Determine the (X, Y) coordinate at the center of the cell enclosing the given text.  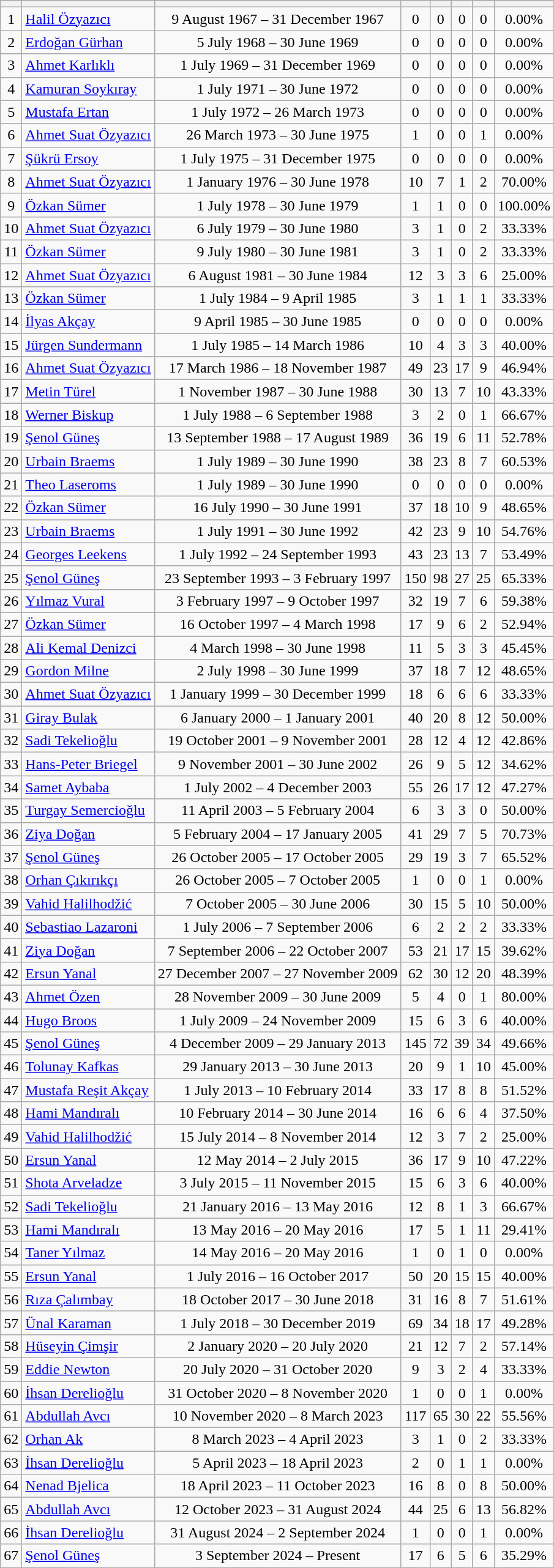
47.22% (524, 1160)
43.33% (524, 392)
63 (11, 1463)
19 October 2001 – 9 November 2001 (278, 741)
70.73% (524, 834)
1 July 1988 – 6 September 1988 (278, 415)
2 July 1998 – 30 June 1999 (278, 671)
145 (415, 1044)
51.52% (524, 1090)
49.28% (524, 1323)
Ali Kemal Denizci (88, 648)
1 January 1999 – 30 December 1999 (278, 694)
56.82% (524, 1509)
Rıza Çalımbay (88, 1299)
18 April 2023 – 11 October 2023 (278, 1486)
24 (11, 554)
5 April 2023 – 18 April 2023 (278, 1463)
46.94% (524, 368)
66 (11, 1533)
58 (11, 1346)
Şükrü Ersoy (88, 158)
1 July 2002 – 4 December 2003 (278, 787)
57.14% (524, 1346)
16 October 1997 – 4 March 1998 (278, 624)
52.94% (524, 624)
1 July 1985 – 14 March 1986 (278, 345)
Eddie Newton (88, 1369)
47.27% (524, 787)
55.56% (524, 1416)
51 (11, 1183)
34.62% (524, 764)
Ahmet Özen (88, 997)
10 November 2020 – 8 March 2023 (278, 1416)
Erdoğan Gürhan (88, 42)
14 May 2016 – 20 May 2016 (278, 1253)
1 July 1969 – 31 December 1969 (278, 65)
6 July 1979 – 30 June 1980 (278, 228)
49.66% (524, 1044)
45.45% (524, 648)
26 October 2005 – 17 October 2005 (278, 857)
69 (415, 1323)
7 September 2006 – 22 October 2007 (278, 950)
9 July 1980 – 30 June 1981 (278, 251)
59 (11, 1369)
14 (11, 322)
29 January 2013 – 30 June 2013 (278, 1067)
61 (11, 1416)
11 April 2003 – 5 February 2004 (278, 811)
Nenad Bjelica (88, 1486)
67 (11, 1556)
57 (11, 1323)
İlyas Akçay (88, 322)
70.00% (524, 182)
60 (11, 1393)
56 (11, 1299)
13 September 1988 – 17 August 1989 (278, 438)
1 July 2006 – 7 September 2006 (278, 927)
Gordon Milne (88, 671)
Metin Türel (88, 392)
Werner Biskup (88, 415)
39.62% (524, 950)
4 March 1998 – 30 June 1998 (278, 648)
Shota Arveladze (88, 1183)
Sebastiao Lazaroni (88, 927)
1 July 2018 – 30 December 2019 (278, 1323)
Jürgen Sundermann (88, 345)
21 January 2016 – 13 May 2016 (278, 1206)
59.38% (524, 601)
20 July 2020 – 31 October 2020 (278, 1369)
Mustafa Ertan (88, 112)
7 October 2005 – 30 June 2006 (278, 904)
46 (11, 1067)
9 August 1967 – 31 December 1967 (278, 19)
150 (415, 578)
Tolunay Kafkas (88, 1067)
Ahmet Karlıklı (88, 65)
65.52% (524, 857)
45.00% (524, 1067)
53.49% (524, 554)
Ünal Karaman (88, 1323)
18 October 2017 – 30 June 2018 (278, 1299)
47 (11, 1090)
29.41% (524, 1230)
117 (415, 1416)
Kamuran Soykıray (88, 89)
98 (441, 578)
35 (11, 811)
5 July 1968 – 30 June 1969 (278, 42)
Hans-Peter Briegel (88, 764)
1 July 1975 – 31 December 1975 (278, 158)
Orhan Çıkırıkçı (88, 880)
45 (11, 1044)
64 (11, 1486)
1 July 1972 – 26 March 1973 (278, 112)
35.29% (524, 1556)
1 July 1971 – 30 June 1972 (278, 89)
Giray Bulak (88, 718)
3 July 2015 – 11 November 2015 (278, 1183)
1 July 2009 – 24 November 2009 (278, 1020)
28 November 2009 – 30 June 2009 (278, 997)
Taner Yılmaz (88, 1253)
Hüseyin Çimşir (88, 1346)
16 July 1990 – 30 June 1991 (278, 508)
42.86% (524, 741)
4 December 2009 – 29 January 2013 (278, 1044)
Theo Laseroms (88, 485)
3 February 1997 – 9 October 1997 (278, 601)
48 (11, 1113)
15 July 2014 – 8 November 2014 (278, 1137)
80.00% (524, 997)
3 September 2024 – Present (278, 1556)
1 July 1992 – 24 September 1993 (278, 554)
100.00% (524, 205)
72 (441, 1044)
1 July 2013 – 10 February 2014 (278, 1090)
12 May 2014 – 2 July 2015 (278, 1160)
9 April 1985 – 30 June 1985 (278, 322)
Halil Özyazıcı (88, 19)
6 January 2000 – 1 January 2001 (278, 718)
10 February 2014 – 30 June 2014 (278, 1113)
23 September 1993 – 3 February 1997 (278, 578)
48.39% (524, 973)
1 January 1976 – 30 June 1978 (278, 182)
Turgay Semercioğlu (88, 811)
51.61% (524, 1299)
1 July 2016 – 16 October 2017 (278, 1276)
27 December 2007 – 27 November 2009 (278, 973)
12 October 2023 – 31 August 2024 (278, 1509)
1 November 1987 – 30 June 1988 (278, 392)
26 March 1973 – 30 June 1975 (278, 135)
1 July 1984 – 9 April 1985 (278, 299)
Hugo Broos (88, 1020)
Yılmaz Vural (88, 601)
5 February 2004 – 17 January 2005 (278, 834)
13 May 2016 – 20 May 2016 (278, 1230)
52.78% (524, 438)
9 November 2001 – 30 June 2002 (278, 764)
37.50% (524, 1113)
17 March 1986 – 18 November 1987 (278, 368)
Georges Leekens (88, 554)
65.33% (524, 578)
31 October 2020 – 8 November 2020 (278, 1393)
52 (11, 1206)
8 March 2023 – 4 April 2023 (278, 1440)
Orhan Ak (88, 1440)
1 July 1978 – 30 June 1979 (278, 205)
54.76% (524, 531)
Mustafa Reşit Akçay (88, 1090)
60.53% (524, 461)
Samet Aybaba (88, 787)
6 August 1981 – 30 June 1984 (278, 275)
26 October 2005 – 7 October 2005 (278, 880)
54 (11, 1253)
1 July 1991 – 30 June 1992 (278, 531)
31 August 2024 – 2 September 2024 (278, 1533)
2 January 2020 – 20 July 2020 (278, 1346)
